For the text-containing cell, return its midpoint in (x, y) coordinate format. 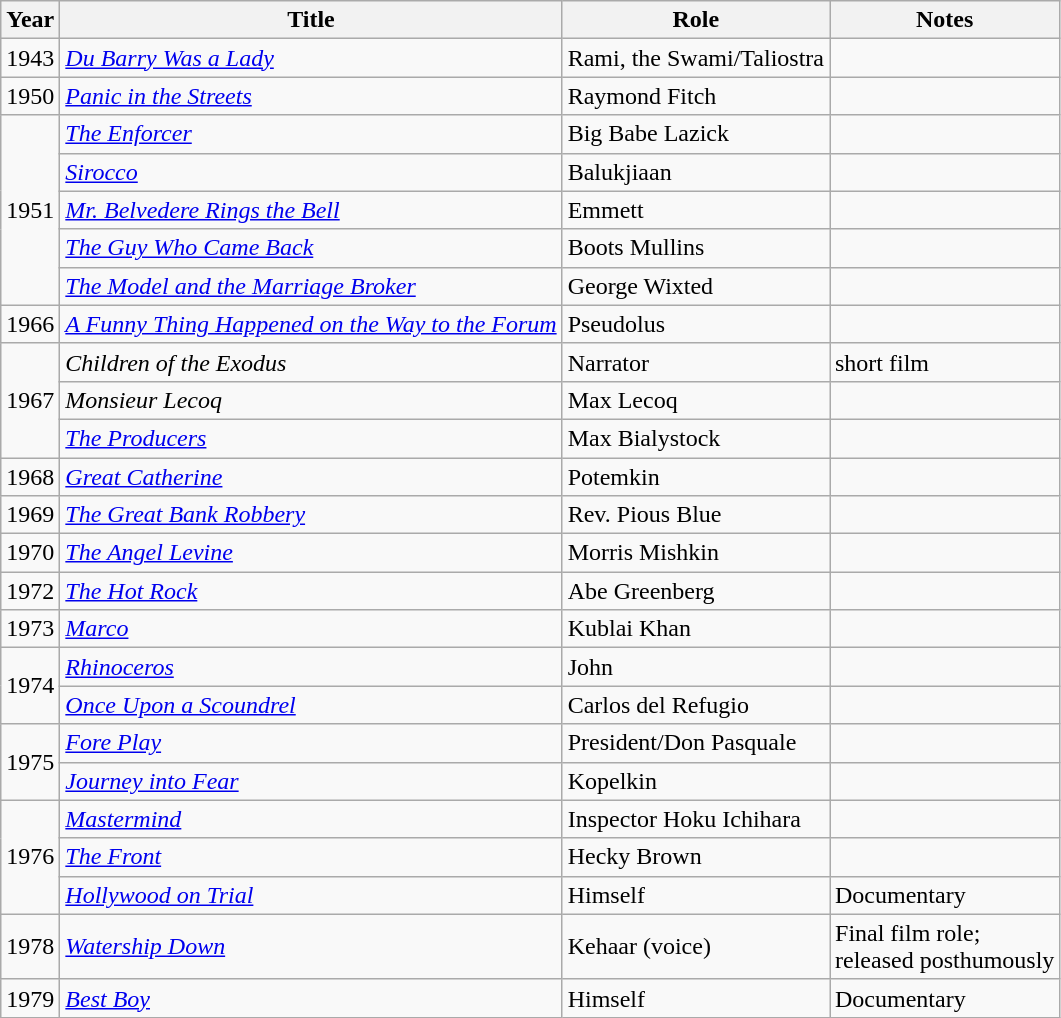
Potemkin (696, 477)
Hollywood on Trial (311, 895)
John (696, 667)
Sirocco (311, 172)
Final film role; released posthumously (945, 946)
1972 (30, 591)
Title (311, 20)
1967 (30, 400)
The Angel Levine (311, 553)
Mr. Belvedere Rings the Bell (311, 210)
Abe Greenberg (696, 591)
Kublai Khan (696, 629)
Mastermind (311, 819)
Kopelkin (696, 781)
Pseudolus (696, 324)
1966 (30, 324)
Rhinoceros (311, 667)
Balukjiaan (696, 172)
Max Lecoq (696, 400)
1975 (30, 762)
Children of the Exodus (311, 362)
Narrator (696, 362)
1970 (30, 553)
Once Upon a Scoundrel (311, 705)
Boots Mullins (696, 248)
Panic in the Streets (311, 96)
Rami, the Swami/Taliostra (696, 58)
The Model and the Marriage Broker (311, 286)
Max Bialystock (696, 438)
The Hot Rock (311, 591)
Marco (311, 629)
short film (945, 362)
Notes (945, 20)
Journey into Fear (311, 781)
Role (696, 20)
The Enforcer (311, 134)
George Wixted (696, 286)
1973 (30, 629)
1969 (30, 515)
1950 (30, 96)
Du Barry Was a Lady (311, 58)
The Great Bank Robbery (311, 515)
The Producers (311, 438)
Great Catherine (311, 477)
Fore Play (311, 743)
Watership Down (311, 946)
1968 (30, 477)
Rev. Pious Blue (696, 515)
The Guy Who Came Back (311, 248)
Carlos del Refugio (696, 705)
1943 (30, 58)
Inspector Hoku Ichihara (696, 819)
Hecky Brown (696, 857)
Year (30, 20)
President/Don Pasquale (696, 743)
1976 (30, 857)
1979 (30, 998)
1978 (30, 946)
The Front (311, 857)
Emmett (696, 210)
Morris Mishkin (696, 553)
Best Boy (311, 998)
1974 (30, 686)
A Funny Thing Happened on the Way to the Forum (311, 324)
Kehaar (voice) (696, 946)
Raymond Fitch (696, 96)
1951 (30, 210)
Monsieur Lecoq (311, 400)
Big Babe Lazick (696, 134)
